Identify which cell holds the provided text, then report its [X, Y] central coordinate. 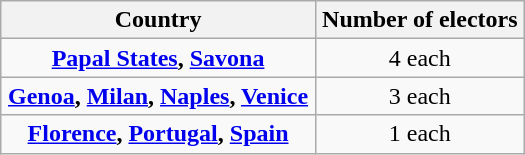
Genoa, Milan, Naples, Venice [158, 96]
1 each [420, 134]
Country [158, 20]
Number of electors [420, 20]
Florence, Portugal, Spain [158, 134]
Papal States, Savona [158, 58]
3 each [420, 96]
4 each [420, 58]
